Scan for the cell matching the given text and deliver its [x, y] coordinate at center. 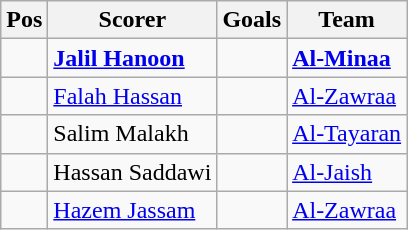
Hazem Jassam [132, 210]
Al-Jaish [347, 172]
Team [347, 20]
Al-Minaa [347, 58]
Al-Tayaran [347, 134]
Salim Malakh [132, 134]
Jalil Hanoon [132, 58]
Pos [24, 20]
Scorer [132, 20]
Goals [252, 20]
Falah Hassan [132, 96]
Hassan Saddawi [132, 172]
